From the cell containing the given text, extract its center point as [x, y] coordinate. 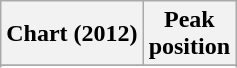
Chart (2012) [72, 34]
Peakposition [189, 34]
